Return the (X, Y) coordinate for the center point of the cell that contains the specified text.  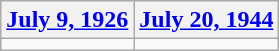
July 20, 1944 (206, 20)
July 9, 1926 (68, 20)
